Provide the [X, Y] coordinate of the cell's center where the given text is located.  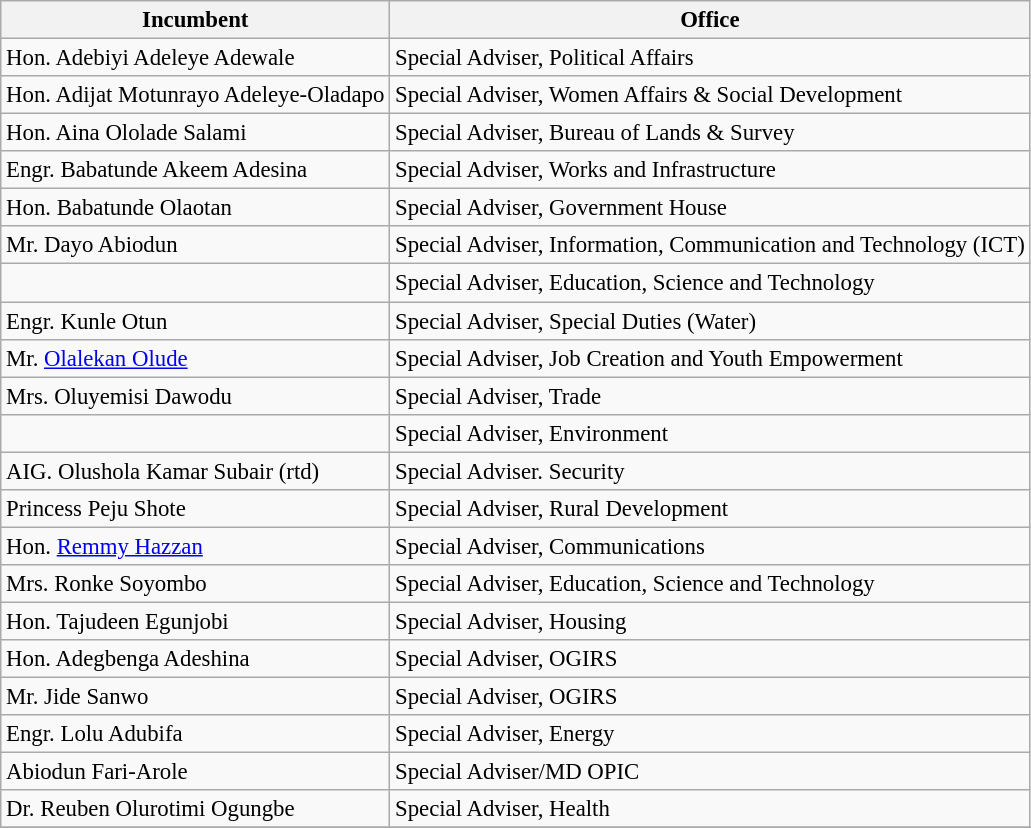
Special Adviser, Energy [710, 734]
Incumbent [196, 20]
Special Adviser, Communications [710, 546]
Special Adviser, Health [710, 809]
Hon. Remmy Hazzan [196, 546]
Special Adviser, Trade [710, 396]
Special Adviser, Environment [710, 433]
Mr. Jide Sanwo [196, 697]
Special Adviser/MD OPIC [710, 772]
Hon. Adijat Motunrayo Adeleye-Oladapo [196, 95]
Special Adviser, Housing [710, 621]
Mr. Dayo Abiodun [196, 245]
Hon. Aina Ololade Salami [196, 133]
Mr. Olalekan Olude [196, 358]
Office [710, 20]
Special Adviser, Information, Communication and Technology (ICT) [710, 245]
Dr. Reuben Olurotimi Ogungbe [196, 809]
Special Adviser, Special Duties (Water) [710, 321]
Special Adviser, Women Affairs & Social Development [710, 95]
Special Adviser, Works and Infrastructure [710, 170]
Engr. Kunle Otun [196, 321]
Special Adviser, Rural Development [710, 509]
Abiodun Fari-Arole [196, 772]
Special Adviser, Job Creation and Youth Empowerment [710, 358]
Hon. Adebiyi Adeleye Adewale [196, 58]
Princess Peju Shote [196, 509]
Mrs. Ronke Soyombo [196, 584]
Hon. Tajudeen Egunjobi [196, 621]
Engr. Lolu Adubifa [196, 734]
Special Adviser, Bureau of Lands & Survey [710, 133]
Engr. Babatunde Akeem Adesina [196, 170]
Hon. Adegbenga Adeshina [196, 659]
Special Adviser, Government House [710, 208]
Special Adviser, Political Affairs [710, 58]
AIG. Olushola Kamar Subair (rtd) [196, 471]
Hon. Babatunde Olaotan [196, 208]
Mrs. Oluyemisi Dawodu [196, 396]
Special Adviser. Security [710, 471]
